Return the [x, y] coordinate for the center point of the cell that contains the specified text.  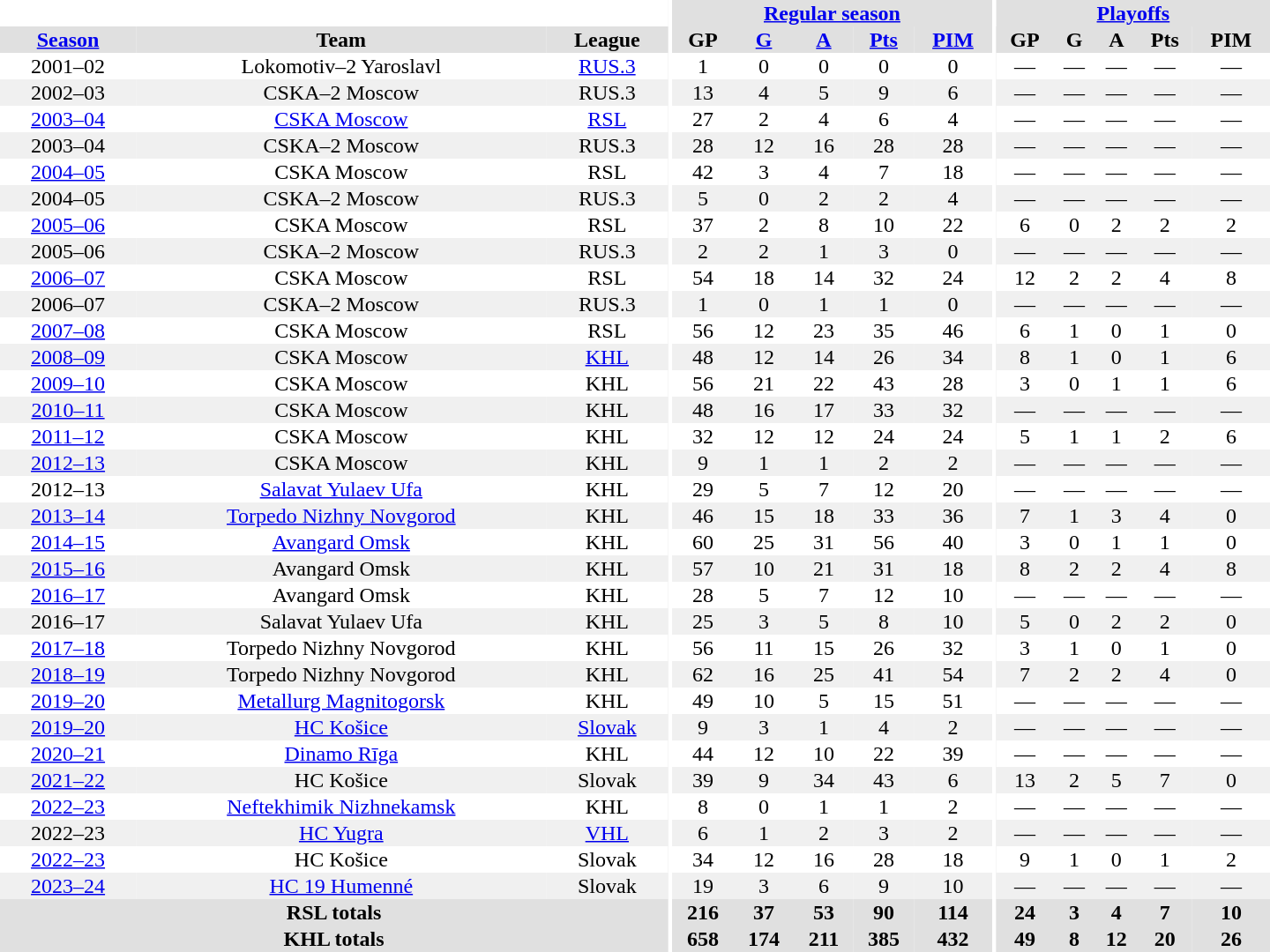
41 [884, 674]
27 [702, 119]
2015–16 [68, 569]
216 [702, 912]
211 [824, 939]
2020–21 [68, 754]
2008–09 [68, 357]
League [608, 40]
658 [702, 939]
Neftekhimik Nizhnekamsk [340, 807]
36 [952, 516]
23 [824, 331]
57 [702, 569]
2007–08 [68, 331]
2010–11 [68, 410]
2013–14 [68, 516]
Dinamo Rīga [340, 754]
2009–10 [68, 383]
VHL [608, 833]
62 [702, 674]
2023–24 [68, 886]
42 [702, 172]
432 [952, 939]
Regular season [832, 13]
19 [702, 886]
90 [884, 912]
Team [340, 40]
60 [702, 542]
HC 19 Humenné [340, 886]
114 [952, 912]
51 [952, 701]
2018–19 [68, 674]
17 [824, 410]
2001–02 [68, 66]
Lokomotiv–2 Yaroslavl [340, 66]
KHL totals [333, 939]
2014–15 [68, 542]
Season [68, 40]
HC Yugra [340, 833]
44 [702, 754]
385 [884, 939]
11 [764, 648]
174 [764, 939]
2011–12 [68, 436]
53 [824, 912]
29 [702, 489]
Playoffs [1133, 13]
35 [884, 331]
40 [952, 542]
2017–18 [68, 648]
RSL totals [333, 912]
2002–03 [68, 93]
Metallurg Magnitogorsk [340, 701]
2021–22 [68, 780]
